Extract the [X, Y] coordinate from the center of the cell holding the provided text.  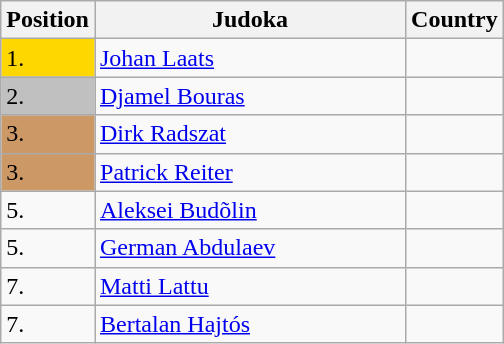
Patrick Reiter [250, 172]
Position [48, 20]
Country [455, 20]
Judoka [250, 20]
Djamel Bouras [250, 96]
German Abdulaev [250, 248]
Aleksei Budõlin [250, 210]
2. [48, 96]
Bertalan Hajtós [250, 324]
Johan Laats [250, 58]
Matti Lattu [250, 286]
1. [48, 58]
Dirk Radszat [250, 134]
